Output the [X, Y] coordinate of the center of the cell containing the given text.  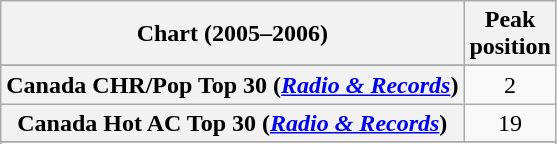
19 [510, 123]
Canada CHR/Pop Top 30 (Radio & Records) [232, 85]
2 [510, 85]
Canada Hot AC Top 30 (Radio & Records) [232, 123]
Chart (2005–2006) [232, 34]
Peakposition [510, 34]
